Pinpoint the cell where the given text exists, returning its [X, Y] midpoint coordinate. 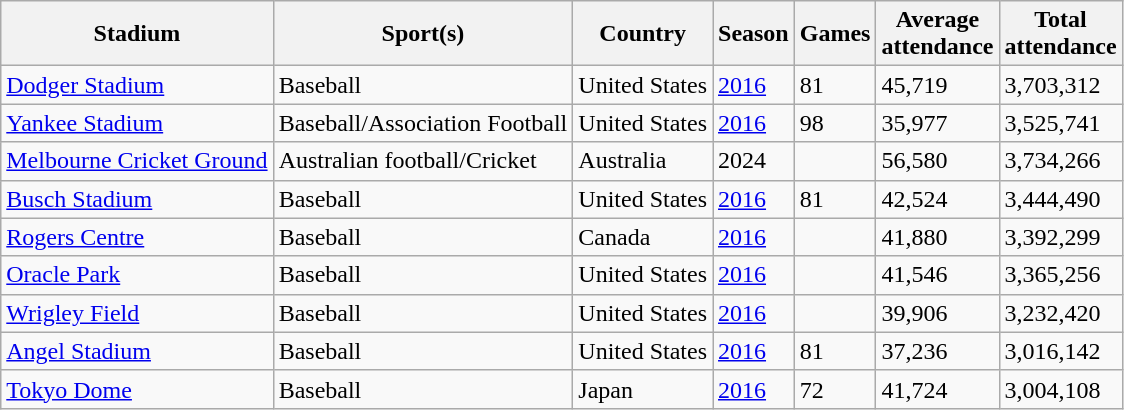
39,906 [938, 313]
2024 [753, 161]
56,580 [938, 161]
35,977 [938, 123]
3,525,741 [1060, 123]
Oracle Park [137, 275]
3,392,299 [1060, 237]
Japan [643, 389]
41,880 [938, 237]
Australia [643, 161]
41,724 [938, 389]
3,004,108 [1060, 389]
Stadium [137, 34]
Melbourne Cricket Ground [137, 161]
Dodger Stadium [137, 85]
Wrigley Field [137, 313]
41,546 [938, 275]
3,232,420 [1060, 313]
Angel Stadium [137, 351]
98 [835, 123]
3,365,256 [1060, 275]
Average attendance [938, 34]
3,016,142 [1060, 351]
Busch Stadium [137, 199]
Yankee Stadium [137, 123]
45,719 [938, 85]
3,703,312 [1060, 85]
Australian football/Cricket [423, 161]
Country [643, 34]
Games [835, 34]
72 [835, 389]
Sport(s) [423, 34]
3,444,490 [1060, 199]
3,734,266 [1060, 161]
Season [753, 34]
Tokyo Dome [137, 389]
42,524 [938, 199]
Total attendance [1060, 34]
Canada [643, 237]
Rogers Centre [137, 237]
37,236 [938, 351]
Baseball/Association Football [423, 123]
